Return the [X, Y] coordinate for the center point of the cell that contains the specified text.  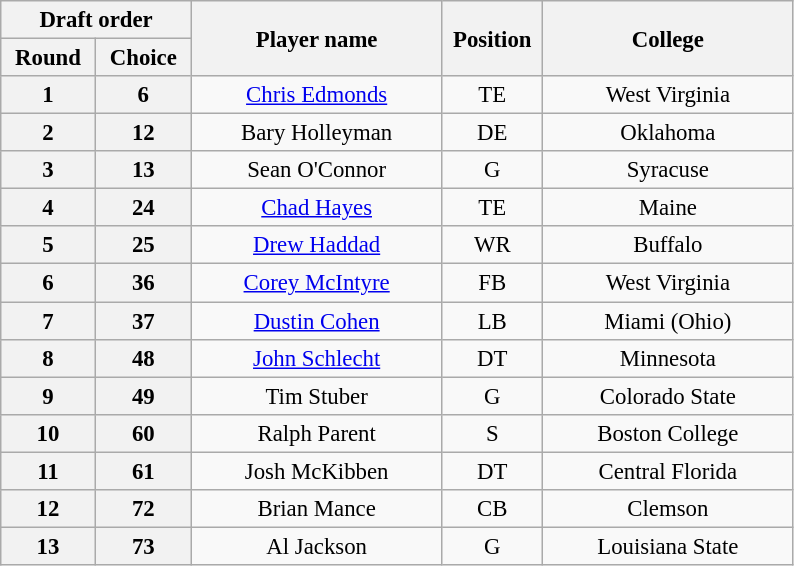
Dustin Cohen [316, 321]
Maine [668, 208]
10 [48, 433]
Drew Haddad [316, 245]
Bary Holleyman [316, 133]
61 [143, 471]
LB [492, 321]
60 [143, 433]
Ralph Parent [316, 433]
College [668, 38]
Louisiana State [668, 546]
John Schlecht [316, 358]
Minnesota [668, 358]
5 [48, 245]
Boston College [668, 433]
Choice [143, 58]
4 [48, 208]
24 [143, 208]
72 [143, 509]
Miami (Ohio) [668, 321]
49 [143, 396]
11 [48, 471]
Brian Mance [316, 509]
37 [143, 321]
Al Jackson [316, 546]
Tim Stuber [316, 396]
Sean O'Connor [316, 170]
WR [492, 245]
73 [143, 546]
Central Florida [668, 471]
Position [492, 38]
9 [48, 396]
2 [48, 133]
Colorado State [668, 396]
Chris Edmonds [316, 95]
S [492, 433]
Chad Hayes [316, 208]
8 [48, 358]
FB [492, 283]
Round [48, 58]
Corey McIntyre [316, 283]
1 [48, 95]
7 [48, 321]
DE [492, 133]
25 [143, 245]
Player name [316, 38]
CB [492, 509]
36 [143, 283]
Draft order [96, 20]
Oklahoma [668, 133]
Buffalo [668, 245]
Clemson [668, 509]
Josh McKibben [316, 471]
48 [143, 358]
Syracuse [668, 170]
3 [48, 170]
